Scan for the cell matching the given text and deliver its (x, y) coordinate at center. 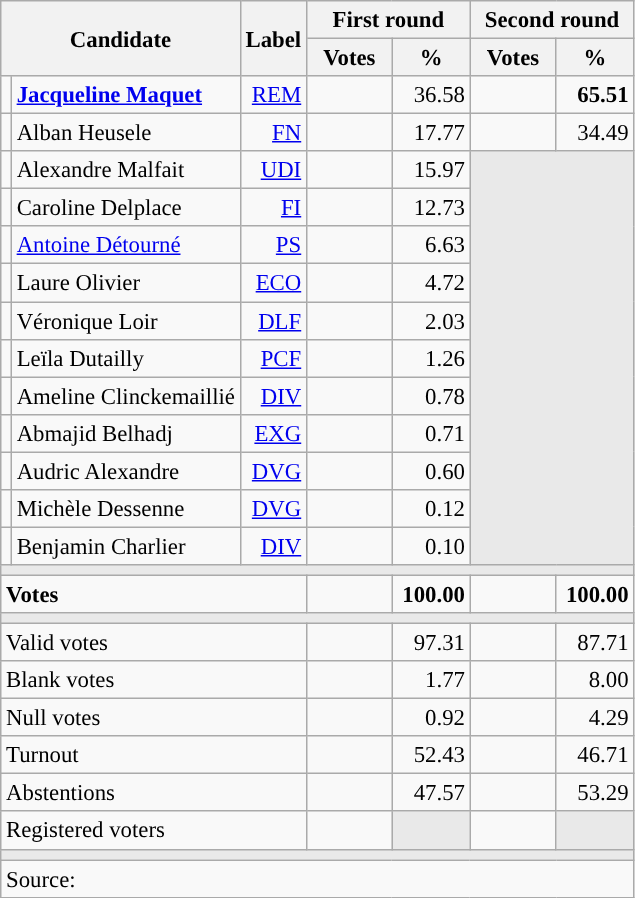
First round (389, 20)
Antoine Détourné (126, 245)
17.77 (431, 133)
Alban Heusele (126, 133)
Audric Alexandre (126, 471)
Abmajid Belhadj (126, 433)
47.57 (431, 793)
Candidate (120, 38)
Second round (552, 20)
Ameline Clinckemaillié (126, 396)
0.92 (431, 718)
34.49 (595, 133)
FN (273, 133)
2.03 (431, 321)
Leïla Dutailly (126, 358)
Jacqueline Maquet (126, 95)
0.12 (431, 509)
65.51 (595, 95)
8.00 (595, 680)
Registered voters (154, 831)
53.29 (595, 793)
0.60 (431, 471)
PCF (273, 358)
97.31 (431, 643)
52.43 (431, 755)
4.29 (595, 718)
REM (273, 95)
DLF (273, 321)
Alexandre Malfait (126, 170)
15.97 (431, 170)
FI (273, 208)
12.73 (431, 208)
46.71 (595, 755)
Benjamin Charlier (126, 546)
0.71 (431, 433)
36.58 (431, 95)
UDI (273, 170)
87.71 (595, 643)
0.10 (431, 546)
Null votes (154, 718)
Turnout (154, 755)
1.77 (431, 680)
Véronique Loir (126, 321)
0.78 (431, 396)
6.63 (431, 245)
PS (273, 245)
1.26 (431, 358)
Valid votes (154, 643)
EXG (273, 433)
4.72 (431, 283)
Laure Olivier (126, 283)
Label (273, 38)
Abstentions (154, 793)
ECO (273, 283)
Caroline Delplace (126, 208)
Michèle Dessenne (126, 509)
Source: (318, 879)
Blank votes (154, 680)
